Provide the (x, y) coordinate of the cell's center where the given text is located.  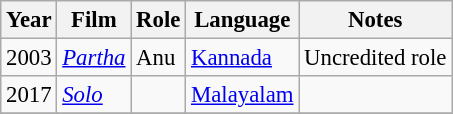
Year (29, 20)
2003 (29, 58)
Uncredited role (376, 58)
Language (242, 20)
2017 (29, 95)
Notes (376, 20)
Kannada (242, 58)
Solo (94, 95)
Anu (158, 58)
Role (158, 20)
Malayalam (242, 95)
Film (94, 20)
Partha (94, 58)
